For the text-containing cell, return its midpoint in [X, Y] coordinate format. 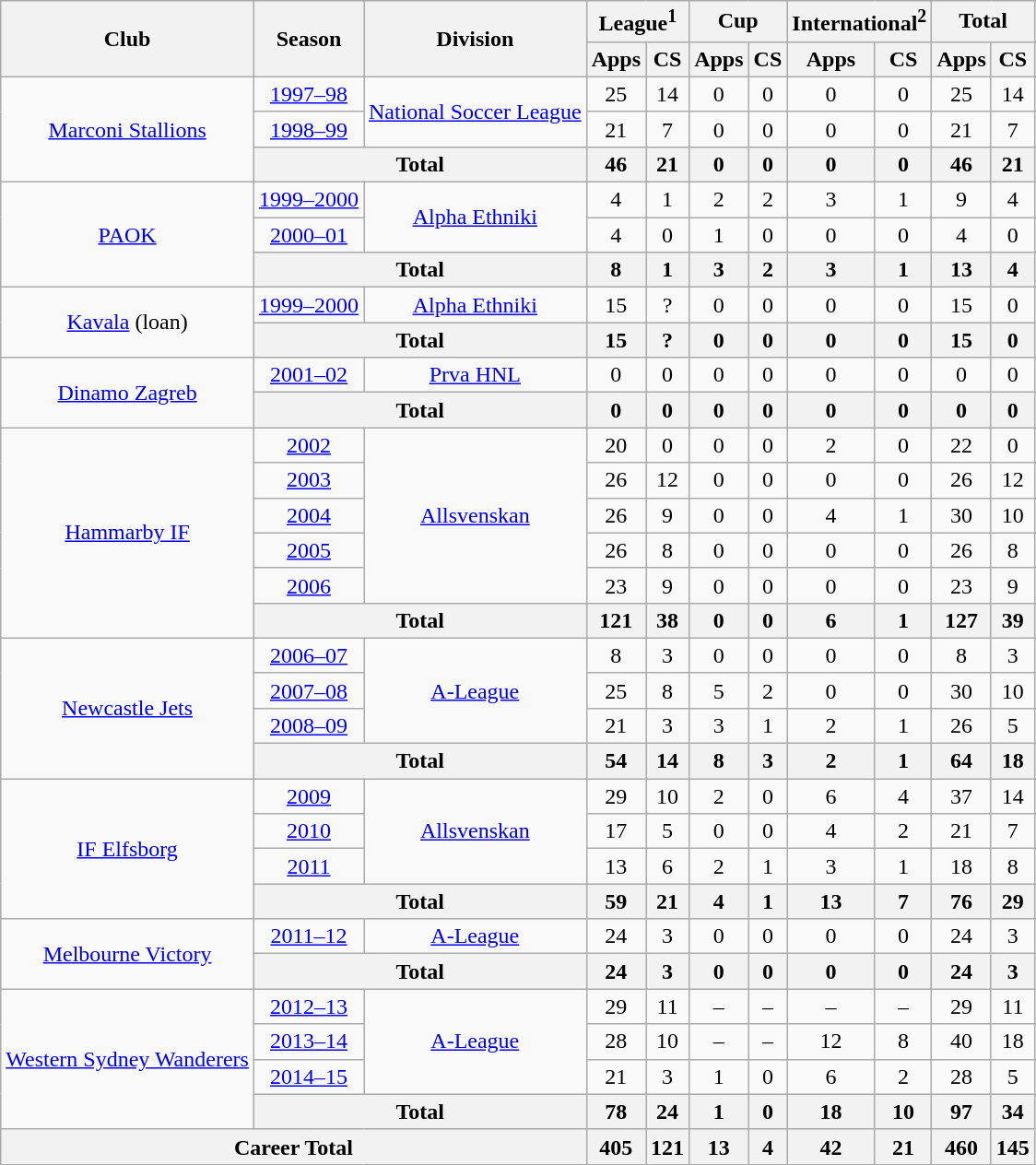
97 [961, 1112]
2000–01 [308, 235]
37 [961, 796]
National Soccer League [475, 112]
Season [308, 39]
2001–02 [308, 375]
PAOK [127, 235]
460 [961, 1147]
42 [831, 1147]
2011 [308, 866]
2005 [308, 550]
17 [616, 831]
2011–12 [308, 936]
Career Total [293, 1147]
2007–08 [308, 690]
2013–14 [308, 1041]
Dinamo Zagreb [127, 393]
Kavala (loan) [127, 323]
2006 [308, 585]
54 [616, 761]
Melbourne Victory [127, 954]
Cup [738, 22]
2006–07 [308, 655]
20 [616, 445]
405 [616, 1147]
38 [667, 620]
34 [1012, 1112]
40 [961, 1041]
64 [961, 761]
76 [961, 901]
Hammarby IF [127, 533]
Prva HNL [475, 375]
Western Sydney Wanderers [127, 1059]
2009 [308, 796]
2004 [308, 515]
78 [616, 1112]
Marconi Stallions [127, 129]
2010 [308, 831]
Newcastle Jets [127, 708]
59 [616, 901]
2002 [308, 445]
39 [1012, 620]
League1 [638, 22]
1998–99 [308, 129]
2012–13 [308, 1006]
22 [961, 445]
Club [127, 39]
1997–98 [308, 94]
2003 [308, 480]
International2 [859, 22]
2014–15 [308, 1077]
Division [475, 39]
2008–09 [308, 725]
IF Elfsborg [127, 849]
127 [961, 620]
145 [1012, 1147]
